Capture the cell that displays the provided text and extract its [X, Y] central coordinate. 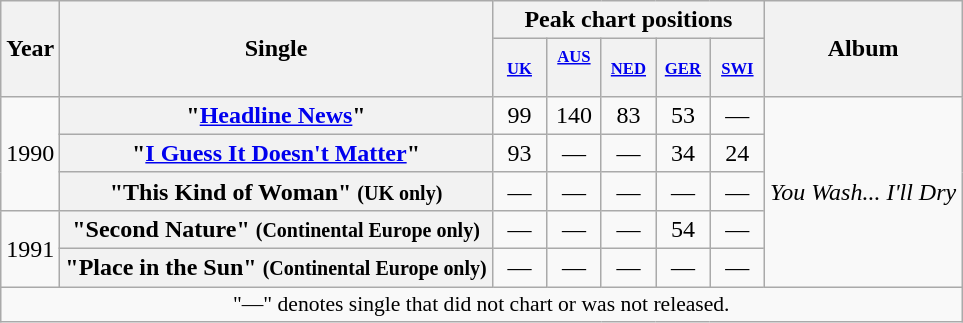
You Wash... I'll Dry [864, 191]
99 [519, 115]
UK [519, 68]
24 [737, 153]
"Second Nature" (Continental Europe only) [276, 229]
1990 [30, 153]
NED [628, 68]
83 [628, 115]
34 [683, 153]
93 [519, 153]
54 [683, 229]
140 [574, 115]
1991 [30, 248]
Single [276, 49]
Peak chart positions [628, 20]
GER [683, 68]
53 [683, 115]
"Place in the Sun" (Continental Europe only) [276, 268]
"—" denotes single that did not chart or was not released. [482, 305]
Album [864, 49]
"Headline News" [276, 115]
AUS [574, 68]
"This Kind of Woman" (UK only) [276, 191]
"I Guess It Doesn't Matter" [276, 153]
SWI [737, 68]
Year [30, 49]
